Scan for the cell matching the given text and deliver its [X, Y] coordinate at center. 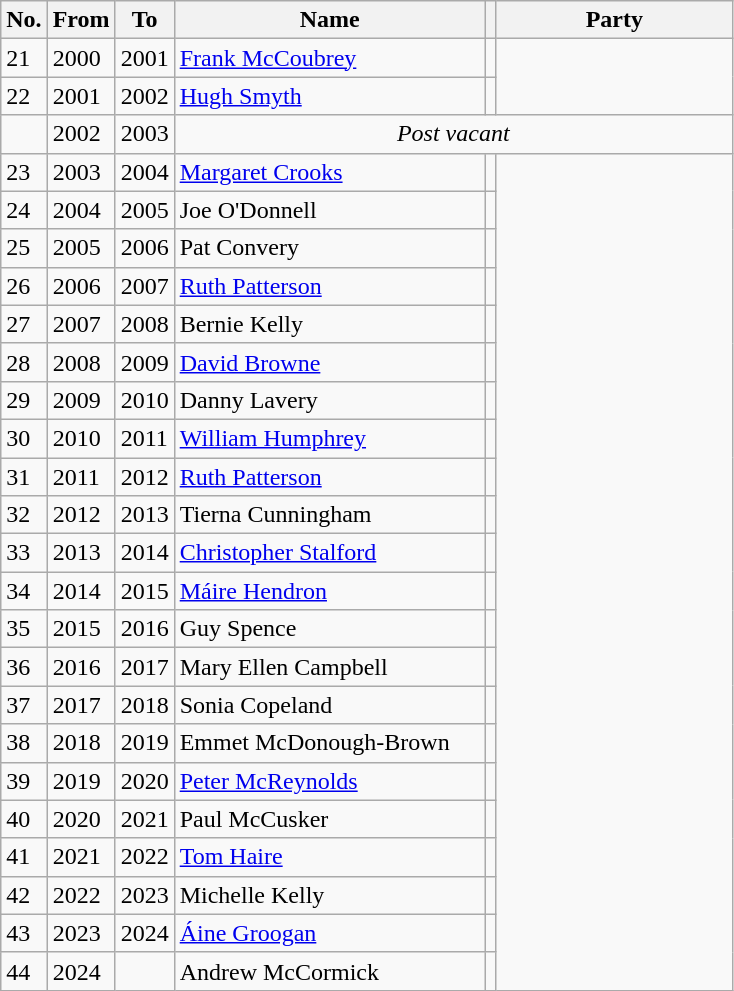
Hugh Smyth [330, 96]
2000 [81, 58]
From [81, 20]
43 [24, 933]
21 [24, 58]
Michelle Kelly [330, 895]
Mary Ellen Campbell [330, 667]
David Browne [330, 362]
Post vacant [453, 134]
Frank McCoubrey [330, 58]
Sonia Copeland [330, 705]
41 [24, 857]
24 [24, 210]
William Humphrey [330, 438]
30 [24, 438]
Pat Convery [330, 248]
Joe O'Donnell [330, 210]
Name [330, 20]
40 [24, 819]
Áine Groogan [330, 933]
44 [24, 971]
31 [24, 477]
To [144, 20]
Party [614, 20]
23 [24, 172]
Tom Haire [330, 857]
Peter McReynolds [330, 781]
Guy Spence [330, 629]
33 [24, 553]
26 [24, 286]
Bernie Kelly [330, 324]
36 [24, 667]
37 [24, 705]
35 [24, 629]
Paul McCusker [330, 819]
29 [24, 400]
39 [24, 781]
28 [24, 362]
Danny Lavery [330, 400]
38 [24, 743]
Christopher Stalford [330, 553]
Máire Hendron [330, 591]
22 [24, 96]
25 [24, 248]
27 [24, 324]
Tierna Cunningham [330, 515]
Andrew McCormick [330, 971]
34 [24, 591]
42 [24, 895]
Emmet McDonough-Brown [330, 743]
Margaret Crooks [330, 172]
No. [24, 20]
32 [24, 515]
